Provide the (X, Y) coordinate of the cell's center where the given text is located.  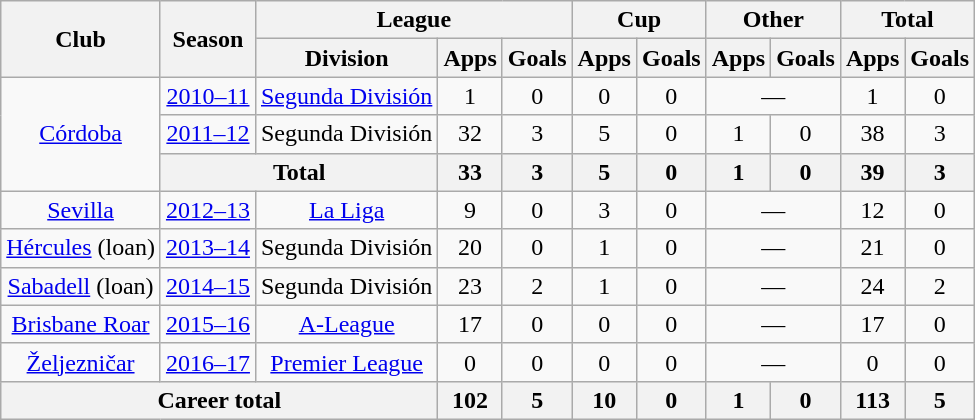
2015–16 (208, 324)
Córdoba (81, 134)
Division (346, 58)
2012–13 (208, 210)
24 (872, 286)
Sevilla (81, 210)
Club (81, 39)
Season (208, 39)
38 (872, 134)
Hércules (loan) (81, 248)
2010–11 (208, 96)
2011–12 (208, 134)
2014–15 (208, 286)
21 (872, 248)
Cup (639, 20)
102 (470, 400)
33 (470, 172)
Željezničar (81, 362)
39 (872, 172)
9 (470, 210)
Brisbane Roar (81, 324)
Career total (220, 400)
2013–14 (208, 248)
32 (470, 134)
2016–17 (208, 362)
La Liga (346, 210)
Premier League (346, 362)
A-League (346, 324)
20 (470, 248)
Sabadell (loan) (81, 286)
12 (872, 210)
10 (604, 400)
Other (773, 20)
League (414, 20)
113 (872, 400)
23 (470, 286)
